Determine the (X, Y) coordinate at the center of the cell enclosing the given text.  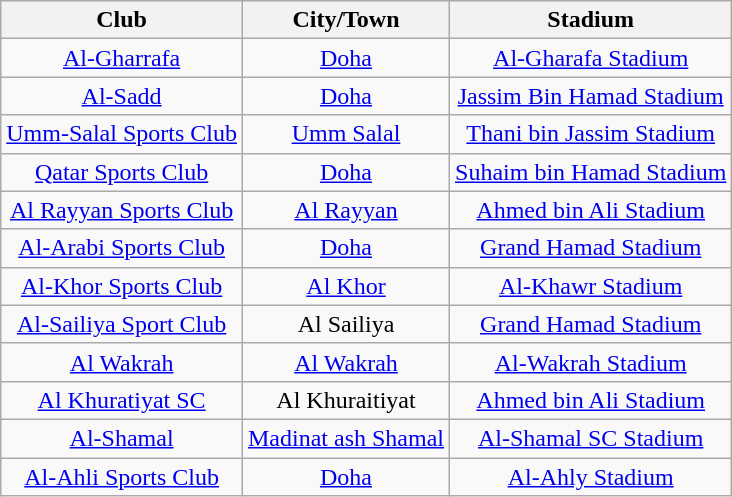
City/Town (346, 20)
Al-Gharrafa (122, 58)
Al-Shamal SC Stadium (591, 438)
Al-Arabi Sports Club (122, 248)
Al-Shamal (122, 438)
Madinat ash Shamal (346, 438)
Qatar Sports Club (122, 172)
Jassim Bin Hamad Stadium (591, 96)
Al-Sailiya Sport Club (122, 324)
Al-Khawr Stadium (591, 286)
Al-Khor Sports Club (122, 286)
Al Sailiya (346, 324)
Al Rayyan (346, 210)
Al Khuraitiyat (346, 400)
Umm-Salal Sports Club (122, 134)
Club (122, 20)
Stadium (591, 20)
Al Khuratiyat SC (122, 400)
Al Rayyan Sports Club (122, 210)
Al-Ahly Stadium (591, 477)
Al-Sadd (122, 96)
Suhaim bin Hamad Stadium (591, 172)
Al-Gharafa Stadium (591, 58)
Al Khor (346, 286)
Umm Salal (346, 134)
Al-Ahli Sports Club (122, 477)
Al-Wakrah Stadium (591, 362)
Thani bin Jassim Stadium (591, 134)
